Return (x, y) of the center of cell containing provided text 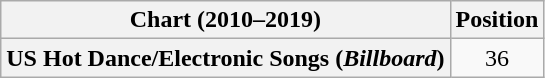
US Hot Dance/Electronic Songs (Billboard) (226, 58)
Chart (2010–2019) (226, 20)
Position (497, 20)
36 (497, 58)
